Locate the cell with the specified text and output its [x, y] center coordinate. 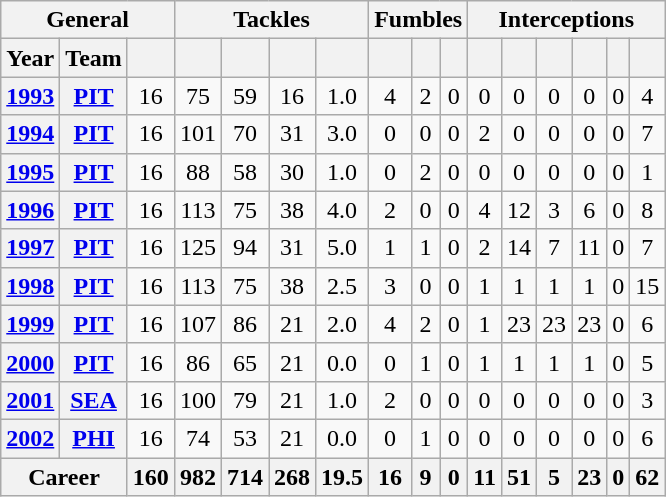
General [88, 20]
51 [518, 477]
Team [94, 58]
94 [244, 248]
62 [648, 477]
107 [198, 324]
70 [244, 134]
1997 [30, 248]
268 [292, 477]
1995 [30, 172]
30 [292, 172]
5.0 [342, 248]
14 [518, 248]
1996 [30, 210]
79 [244, 400]
2.5 [342, 286]
2000 [30, 362]
Fumbles [418, 20]
1993 [30, 96]
2001 [30, 400]
88 [198, 172]
982 [198, 477]
Interceptions [566, 20]
PHI [94, 438]
58 [244, 172]
9 [425, 477]
160 [150, 477]
1999 [30, 324]
65 [244, 362]
100 [198, 400]
4.0 [342, 210]
3.0 [342, 134]
Career [64, 477]
101 [198, 134]
714 [244, 477]
Year [30, 58]
59 [244, 96]
74 [198, 438]
1994 [30, 134]
2002 [30, 438]
2.0 [342, 324]
Tackles [271, 20]
125 [198, 248]
8 [648, 210]
1998 [30, 286]
SEA [94, 400]
15 [648, 286]
12 [518, 210]
53 [244, 438]
19.5 [342, 477]
